Extract the (x, y) coordinate from the center of the cell holding the provided text.  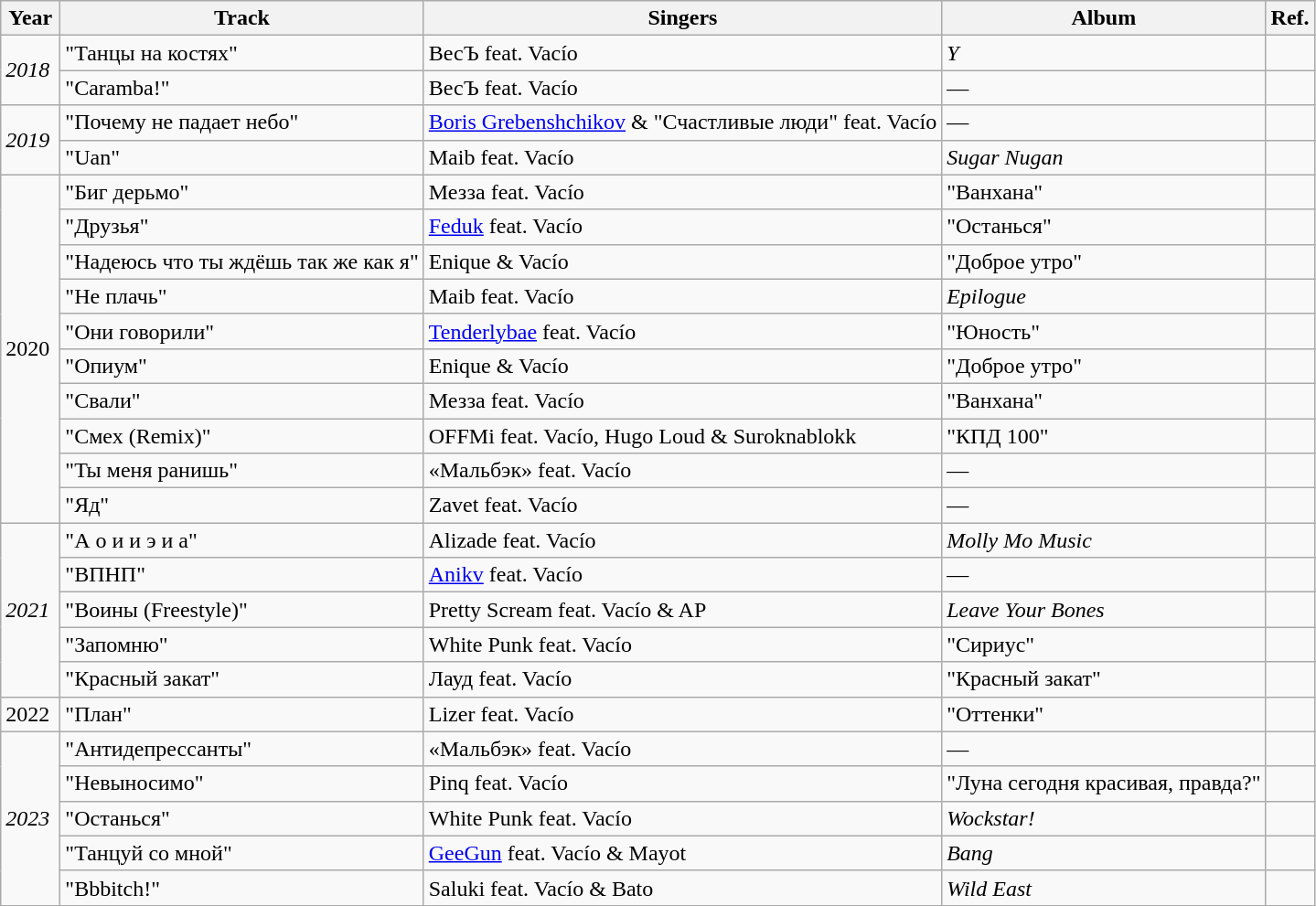
"Антидепрессанты" (241, 749)
"Танцуй со мной" (241, 853)
Feduk feat. Vacío (682, 227)
"Оттенки" (1104, 714)
"План" (241, 714)
"Почему не падает небо" (241, 123)
Ref. (1289, 18)
Tenderlybae feat. Vacío (682, 331)
"Танцы на костях" (241, 53)
"Юность" (1104, 331)
"Uan" (241, 157)
2022 (31, 714)
2023 (31, 818)
"Они говорили" (241, 331)
"Запомню" (241, 645)
"ВПНП" (241, 575)
"Друзья" (241, 227)
Лауд feat. Vacío (682, 679)
"Ты меня ранишь" (241, 471)
Molly Mo Music (1104, 540)
"Caramba!" (241, 88)
Track (241, 18)
2021 (31, 610)
"Воины (Freestyle)" (241, 610)
Pinq feat. Vacío (682, 783)
Lizer feat. Vacío (682, 714)
"Bbbitch!" (241, 888)
"Свали" (241, 400)
Leave Your Bones (1104, 610)
Wild East (1104, 888)
Y (1104, 53)
Singers (682, 18)
"КПД 100" (1104, 436)
2020 (31, 349)
Year (31, 18)
Epilogue (1104, 296)
Album (1104, 18)
"Надеюсь что ты ждёшь так же как я" (241, 261)
Alizade feat. Vacío (682, 540)
2018 (31, 70)
2019 (31, 140)
"Смех (Remix)" (241, 436)
"А о и и э и а" (241, 540)
Pretty Scream feat. Vacío & AP (682, 610)
"Яд" (241, 506)
"Опиум" (241, 366)
Zavet feat. Vacío (682, 506)
Saluki feat. Vacío & Bato (682, 888)
"Луна сегодня красивая, правда?" (1104, 783)
Anikv feat. Vacío (682, 575)
"Невыносимо" (241, 783)
"Сириус" (1104, 645)
Boris Grebenshchikov & "Счастливые люди" feat. Vacío (682, 123)
"Биг дерьмо" (241, 192)
Sugar Nugan (1104, 157)
Bang (1104, 853)
OFFMi feat. Vacío, Hugo Loud & Suroknablokk (682, 436)
GeeGun feat. Vacío & Mayot (682, 853)
"Не плачь" (241, 296)
Wockstar! (1104, 818)
